Output the [X, Y] coordinate of the center of the cell containing the given text.  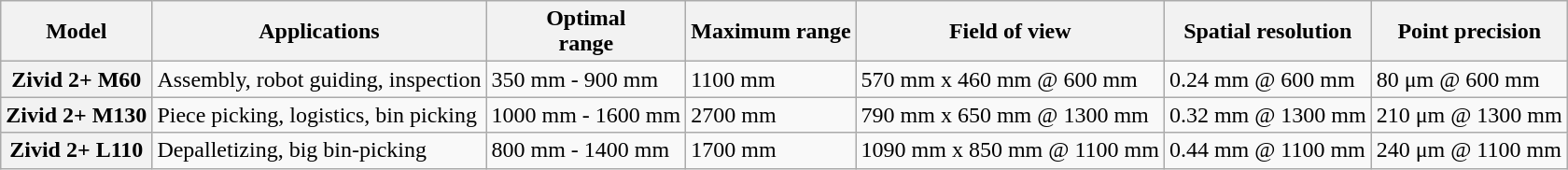
Spatial resolution [1267, 32]
2700 mm [771, 115]
1090 mm x 850 mm @ 1100 mm [1010, 150]
Maximum range [771, 32]
Model [77, 32]
Optimalrange [586, 32]
1000 mm - 1600 mm [586, 115]
Point precision [1469, 32]
Applications [319, 32]
Zivid 2+ M130 [77, 115]
1700 mm [771, 150]
Piece picking, logistics, bin picking [319, 115]
790 mm x 650 mm @ 1300 mm [1010, 115]
Zivid 2+ M60 [77, 79]
240 μm @ 1100 mm [1469, 150]
Zivid 2+ L110 [77, 150]
Field of view [1010, 32]
350 mm - 900 mm [586, 79]
Assembly, robot guiding, inspection [319, 79]
570 mm x 460 mm @ 600 mm [1010, 79]
1100 mm [771, 79]
Depalletizing, big bin-picking [319, 150]
80 μm @ 600 mm [1469, 79]
210 μm @ 1300 mm [1469, 115]
0.32 mm @ 1300 mm [1267, 115]
800 mm - 1400 mm [586, 150]
0.44 mm @ 1100 mm [1267, 150]
0.24 mm @ 600 mm [1267, 79]
